Search for the cell housing the specified text and yield its (x, y) center coordinate. 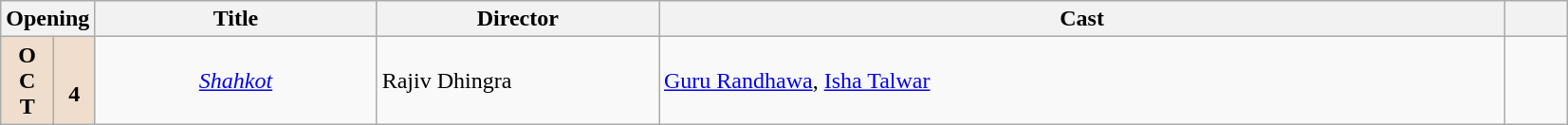
Shahkot (235, 80)
Director (518, 19)
OCT (28, 80)
Cast (1081, 19)
Rajiv Dhingra (518, 80)
Guru Randhawa, Isha Talwar (1081, 80)
4 (74, 80)
Title (235, 19)
Opening (47, 19)
